From the cell containing the given text, extract its center point as (X, Y) coordinate. 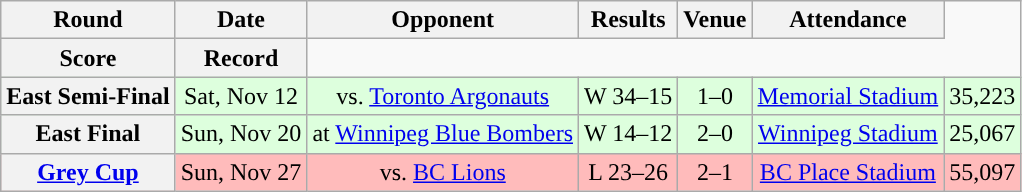
25,067 (982, 134)
East Semi-Final (88, 96)
35,223 (982, 96)
at Winnipeg Blue Bombers (443, 134)
Winnipeg Stadium (848, 134)
Record (241, 58)
2–0 (715, 134)
Sun, Nov 27 (241, 172)
Round (88, 20)
Date (241, 20)
vs. Toronto Argonauts (443, 96)
W 14–12 (628, 134)
Score (88, 58)
Results (628, 20)
Memorial Stadium (848, 96)
1–0 (715, 96)
2–1 (715, 172)
BC Place Stadium (848, 172)
Opponent (443, 20)
vs. BC Lions (443, 172)
W 34–15 (628, 96)
Attendance (848, 20)
Sat, Nov 12 (241, 96)
Venue (715, 20)
Sun, Nov 20 (241, 134)
L 23–26 (628, 172)
East Final (88, 134)
Grey Cup (88, 172)
55,097 (982, 172)
